Return the [X, Y] coordinate for the center point of the cell that contains the specified text.  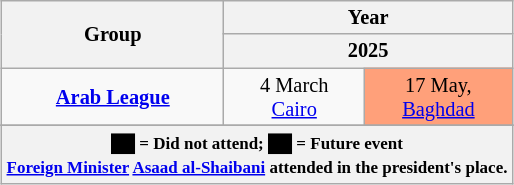
4 March Cairo [294, 97]
Arab League [113, 97]
Year [368, 17]
17 May, Baghdad [439, 97]
2025 [368, 51]
██ = Did not attend; ██ = Future eventForeign Minister Asaad al-Shaibani attended in the president's place. [258, 154]
Group [113, 34]
